Find where the given text appears and provide that cell's center as (x, y) coordinate. 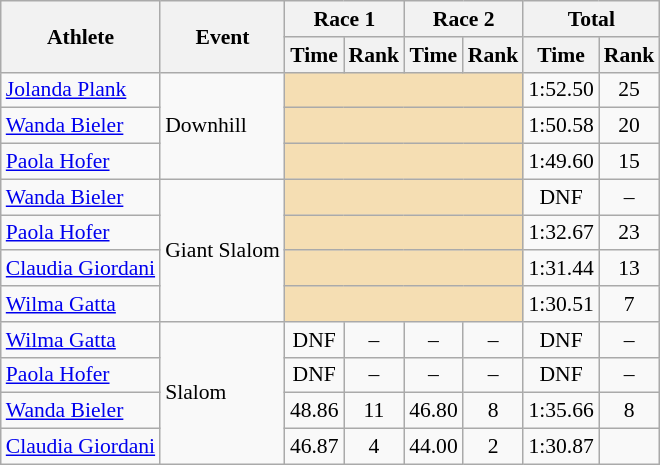
Slalom (222, 393)
Giant Slalom (222, 250)
1:50.58 (560, 126)
2 (494, 447)
11 (374, 411)
1:52.50 (560, 90)
44.00 (434, 447)
15 (630, 162)
Event (222, 36)
1:31.44 (560, 269)
1:49.60 (560, 162)
1:32.67 (560, 233)
25 (630, 90)
Jolanda Plank (80, 90)
Athlete (80, 36)
48.86 (314, 411)
1:30.51 (560, 304)
1:35.66 (560, 411)
7 (630, 304)
Race 1 (344, 19)
13 (630, 269)
20 (630, 126)
46.87 (314, 447)
23 (630, 233)
4 (374, 447)
1:30.87 (560, 447)
Downhill (222, 126)
46.80 (434, 411)
Total (591, 19)
Race 2 (464, 19)
